Find where the given text appears and provide that cell's center as [x, y] coordinate. 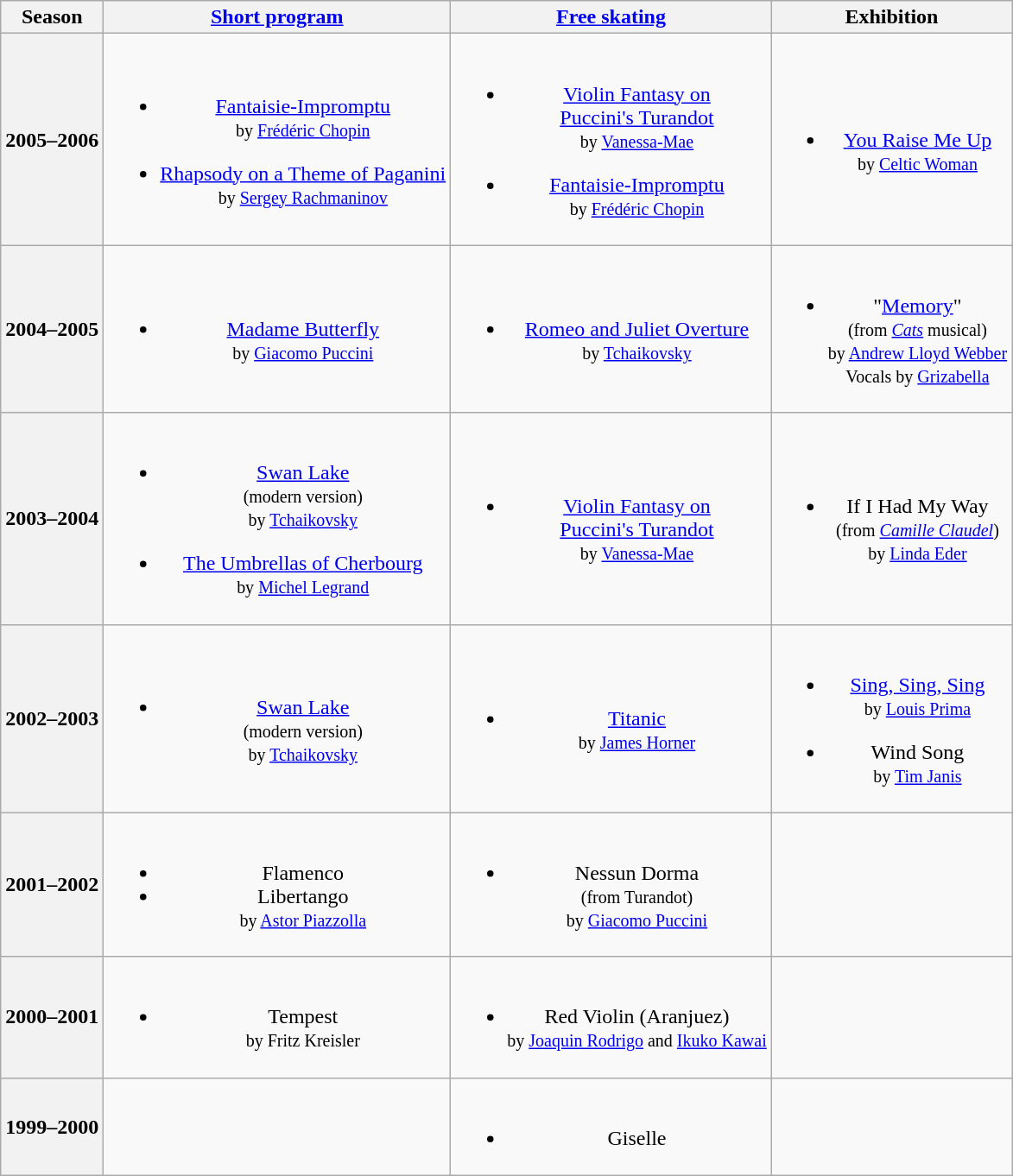
Titanic by James Horner [611, 718]
2000–2001 [52, 1017]
Sing, Sing, Sing by Louis Prima Wind Song by Tim Janis [891, 718]
2005–2006 [52, 140]
Romeo and Juliet Overture by Tchaikovsky [611, 329]
Free skating [611, 17]
If I Had My Way (from Camille Claudel) by Linda Eder [891, 518]
2002–2003 [52, 718]
2003–2004 [52, 518]
FlamencoLibertango by Astor Piazzolla [277, 884]
Exhibition [891, 17]
1999–2000 [52, 1126]
Nessun Dorma (from Turandot) by Giacomo Puccini [611, 884]
Giselle [611, 1126]
Short program [277, 17]
Season [52, 17]
Swan Lake (modern version) by Tchaikovsky The Umbrellas of Cherbourg by Michel Legrand [277, 518]
Tempest by Fritz Kreisler [277, 1017]
"Memory" (from Cats musical) by Andrew Lloyd Webber Vocals by Grizabella [891, 329]
2001–2002 [52, 884]
2004–2005 [52, 329]
Madame Butterfly by Giacomo Puccini [277, 329]
Violin Fantasy on Puccini's Turandot by Vanessa-Mae Fantaisie-Impromptu by Frédéric Chopin [611, 140]
Violin Fantasy on Puccini's Turandot by Vanessa-Mae [611, 518]
Swan Lake (modern version) by Tchaikovsky [277, 718]
Fantaisie-Impromptu by Frédéric Chopin Rhapsody on a Theme of Paganini by Sergey Rachmaninov [277, 140]
Red Violin (Aranjuez) by Joaquin Rodrigo and Ikuko Kawai [611, 1017]
You Raise Me Up by Celtic Woman [891, 140]
